From the cell containing the given text, extract its center point as [X, Y] coordinate. 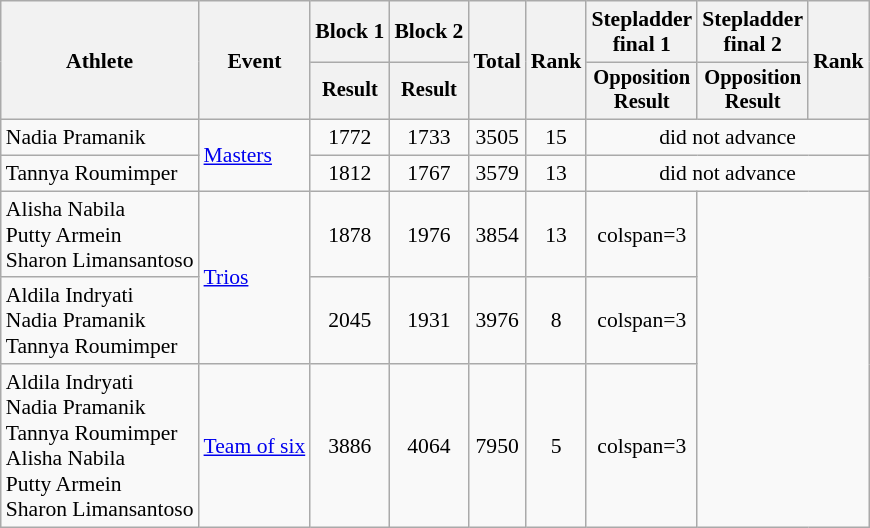
1812 [350, 174]
Event [255, 60]
5 [556, 446]
8 [556, 322]
Stepladderfinal 2 [752, 32]
Aldila IndryatiNadia PramanikTannya Roumimper [100, 322]
3579 [496, 174]
3886 [350, 446]
Nadia Pramanik [100, 138]
Masters [255, 156]
Aldila IndryatiNadia PramanikTannya RoumimperAlisha NabilaPutty ArmeinSharon Limansantoso [100, 446]
3854 [496, 234]
1878 [350, 234]
Block 1 [350, 32]
1767 [428, 174]
3976 [496, 322]
1772 [350, 138]
Athlete [100, 60]
15 [556, 138]
Block 2 [428, 32]
3505 [496, 138]
Stepladderfinal 1 [642, 32]
Team of six [255, 446]
Tannya Roumimper [100, 174]
7950 [496, 446]
1931 [428, 322]
Trios [255, 278]
2045 [350, 322]
Alisha NabilaPutty ArmeinSharon Limansantoso [100, 234]
1976 [428, 234]
4064 [428, 446]
1733 [428, 138]
Total [496, 60]
